Return (x, y) of the center of cell containing provided text 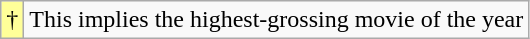
This implies the highest-grossing movie of the year (276, 20)
† (12, 20)
